Find where the given text appears and provide that cell's center as [X, Y] coordinate. 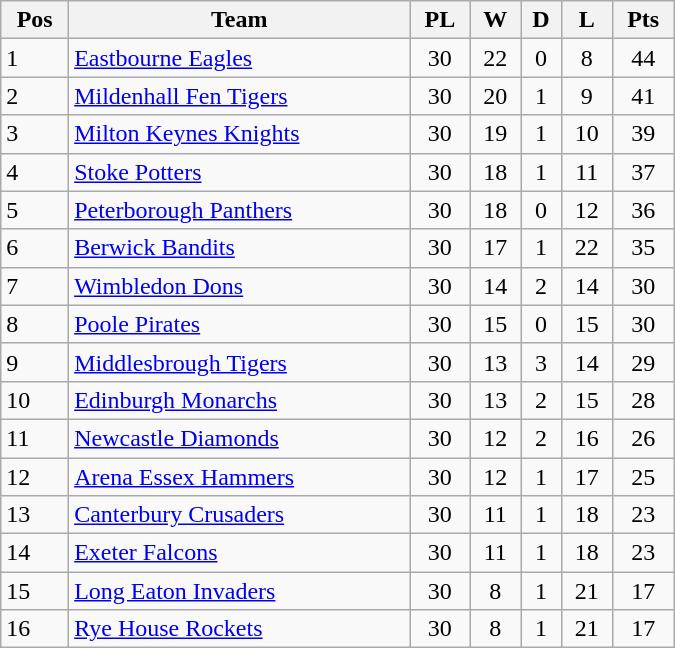
Poole Pirates [240, 324]
Team [240, 20]
35 [643, 248]
Stoke Potters [240, 172]
Pos [35, 20]
W [496, 20]
25 [643, 477]
26 [643, 438]
D [540, 20]
28 [643, 400]
36 [643, 210]
41 [643, 96]
Newcastle Diamonds [240, 438]
Berwick Bandits [240, 248]
20 [496, 96]
L [586, 20]
Exeter Falcons [240, 553]
37 [643, 172]
19 [496, 134]
Milton Keynes Knights [240, 134]
Eastbourne Eagles [240, 58]
4 [35, 172]
Rye House Rockets [240, 629]
6 [35, 248]
5 [35, 210]
Mildenhall Fen Tigers [240, 96]
44 [643, 58]
Edinburgh Monarchs [240, 400]
Canterbury Crusaders [240, 515]
Peterborough Panthers [240, 210]
29 [643, 362]
Arena Essex Hammers [240, 477]
Pts [643, 20]
PL [440, 20]
Long Eaton Invaders [240, 591]
7 [35, 286]
Wimbledon Dons [240, 286]
39 [643, 134]
Middlesbrough Tigers [240, 362]
